Detect which cell encompasses the target text, then output its [X, Y] center coordinate. 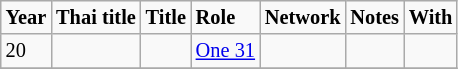
With [430, 17]
Thai title [96, 17]
Title [166, 17]
Year [26, 17]
Notes [374, 17]
One 31 [226, 51]
20 [26, 51]
Network [303, 17]
Role [226, 17]
